Detect which cell encompasses the target text, then output its (x, y) center coordinate. 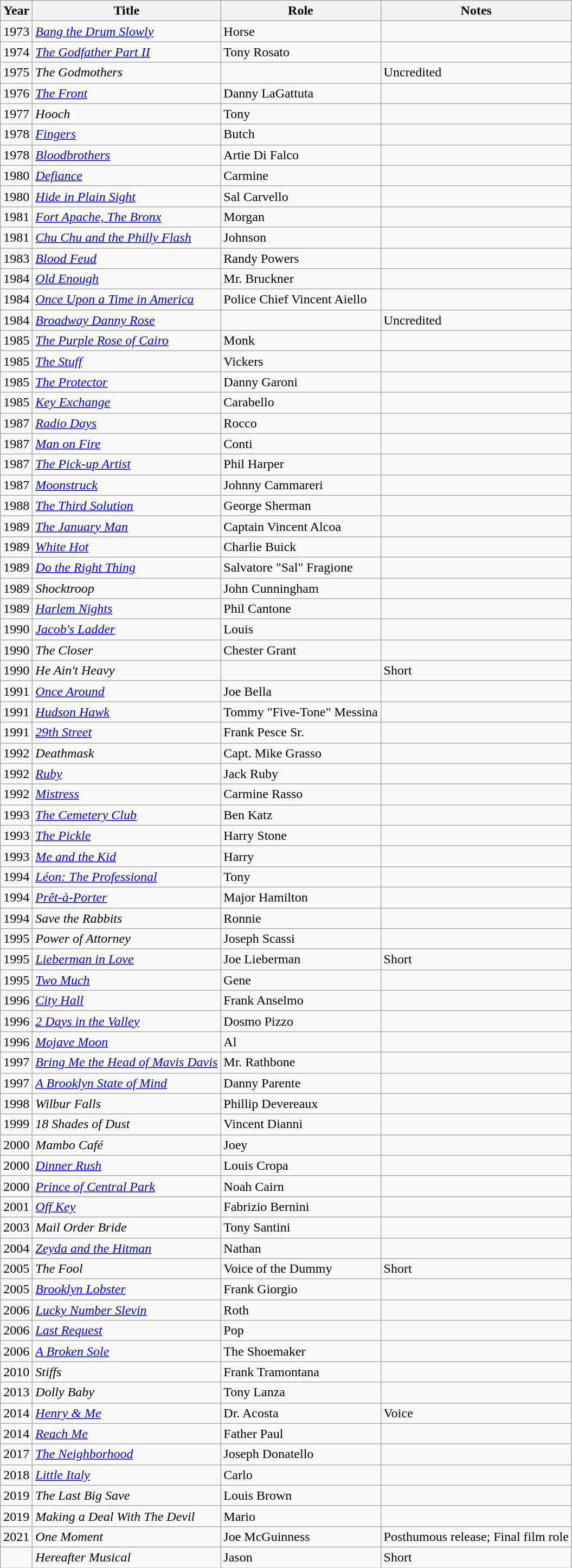
Vickers (300, 361)
Mambo Café (127, 1145)
Dolly Baby (127, 1392)
Henry & Me (127, 1413)
1998 (16, 1104)
Phillip Devereaux (300, 1104)
Voice (476, 1413)
2001 (16, 1207)
2 Days in the Valley (127, 1021)
Harry Stone (300, 835)
Artie Di Falco (300, 155)
Key Exchange (127, 403)
Randy Powers (300, 258)
Frank Giorgio (300, 1290)
Jason (300, 1557)
Carmine (300, 176)
Deathmask (127, 753)
The Last Big Save (127, 1495)
Prêt-à-Porter (127, 897)
Fort Apache, The Bronx (127, 217)
Harry (300, 856)
Zeyda and the Hitman (127, 1248)
The January Man (127, 526)
Dosmo Pizzo (300, 1021)
Police Chief Vincent Aiello (300, 300)
George Sherman (300, 506)
Stiffs (127, 1372)
Captain Vincent Alcoa (300, 526)
Do the Right Thing (127, 567)
The Godfather Part II (127, 52)
Tommy "Five-Tone" Messina (300, 712)
1974 (16, 52)
Frank Tramontana (300, 1372)
Joe McGuinness (300, 1537)
Mistress (127, 794)
John Cunningham (300, 588)
Mario (300, 1516)
Tony Santini (300, 1227)
Man on Fire (127, 444)
Léon: The Professional (127, 877)
Little Italy (127, 1475)
Old Enough (127, 279)
Johnson (300, 237)
The Closer (127, 650)
2018 (16, 1475)
Once Around (127, 691)
1977 (16, 114)
Radio Days (127, 423)
Phil Harper (300, 464)
Louis (300, 630)
The Shoemaker (300, 1351)
Chester Grant (300, 650)
Once Upon a Time in America (127, 300)
Carlo (300, 1475)
2010 (16, 1372)
Sal Carvello (300, 196)
Carabello (300, 403)
Morgan (300, 217)
Phil Cantone (300, 609)
1988 (16, 506)
Johnny Cammareri (300, 485)
Hudson Hawk (127, 712)
Mr. Bruckner (300, 279)
Tony Lanza (300, 1392)
Danny LaGattuta (300, 93)
2021 (16, 1537)
Reach Me (127, 1434)
Louis Brown (300, 1495)
Save the Rabbits (127, 918)
Bloodbrothers (127, 155)
Jacob's Ladder (127, 630)
Danny Garoni (300, 382)
The Neighborhood (127, 1454)
1976 (16, 93)
2003 (16, 1227)
Voice of the Dummy (300, 1269)
1983 (16, 258)
Frank Anselmo (300, 1001)
A Broken Sole (127, 1351)
Joseph Donatello (300, 1454)
Lieberman in Love (127, 960)
Butch (300, 134)
The Stuff (127, 361)
Bring Me the Head of Mavis Davis (127, 1062)
Danny Parente (300, 1083)
Salvatore "Sal" Fragione (300, 567)
Title (127, 11)
Hereafter Musical (127, 1557)
Joe Lieberman (300, 960)
Dinner Rush (127, 1165)
Gene (300, 980)
Rocco (300, 423)
Posthumous release; Final film role (476, 1537)
Horse (300, 31)
Capt. Mike Grasso (300, 753)
Ruby (127, 774)
Off Key (127, 1207)
Me and the Kid (127, 856)
Conti (300, 444)
Shocktroop (127, 588)
18 Shades of Dust (127, 1124)
1975 (16, 73)
Year (16, 11)
Joey (300, 1145)
The Front (127, 93)
Dr. Acosta (300, 1413)
The Purple Rose of Cairo (127, 341)
Major Hamilton (300, 897)
Father Paul (300, 1434)
Mojave Moon (127, 1042)
Louis Cropa (300, 1165)
Ben Katz (300, 815)
Defiance (127, 176)
Chu Chu and the Philly Flash (127, 237)
City Hall (127, 1001)
2013 (16, 1392)
Roth (300, 1310)
Mr. Rathbone (300, 1062)
Harlem Nights (127, 609)
The Cemetery Club (127, 815)
Prince of Central Park (127, 1186)
Power of Attorney (127, 939)
Pop (300, 1331)
Nathan (300, 1248)
Fabrizio Bernini (300, 1207)
The Protector (127, 382)
Moonstruck (127, 485)
Notes (476, 11)
Monk (300, 341)
Making a Deal With The Devil (127, 1516)
One Moment (127, 1537)
Bang the Drum Slowly (127, 31)
Al (300, 1042)
Broadway Danny Rose (127, 320)
A Brooklyn State of Mind (127, 1083)
He Ain't Heavy (127, 671)
Hooch (127, 114)
Noah Cairn (300, 1186)
Two Much (127, 980)
Hide in Plain Sight (127, 196)
Lucky Number Slevin (127, 1310)
Blood Feud (127, 258)
2017 (16, 1454)
Tony Rosato (300, 52)
Role (300, 11)
The Third Solution (127, 506)
Wilbur Falls (127, 1104)
Charlie Buick (300, 547)
Brooklyn Lobster (127, 1290)
Jack Ruby (300, 774)
2004 (16, 1248)
1999 (16, 1124)
The Godmothers (127, 73)
The Pickle (127, 835)
The Pick-up Artist (127, 464)
Frank Pesce Sr. (300, 733)
Ronnie (300, 918)
1973 (16, 31)
Last Request (127, 1331)
Vincent Dianni (300, 1124)
Carmine Rasso (300, 794)
The Fool (127, 1269)
Joe Bella (300, 691)
Mail Order Bride (127, 1227)
White Hot (127, 547)
29th Street (127, 733)
Joseph Scassi (300, 939)
Fingers (127, 134)
